Detect which cell encompasses the target text, then output its [x, y] center coordinate. 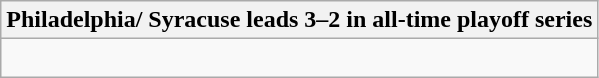
Philadelphia/ Syracuse leads 3–2 in all-time playoff series [300, 20]
